Find where the given text appears and provide that cell's center as (x, y) coordinate. 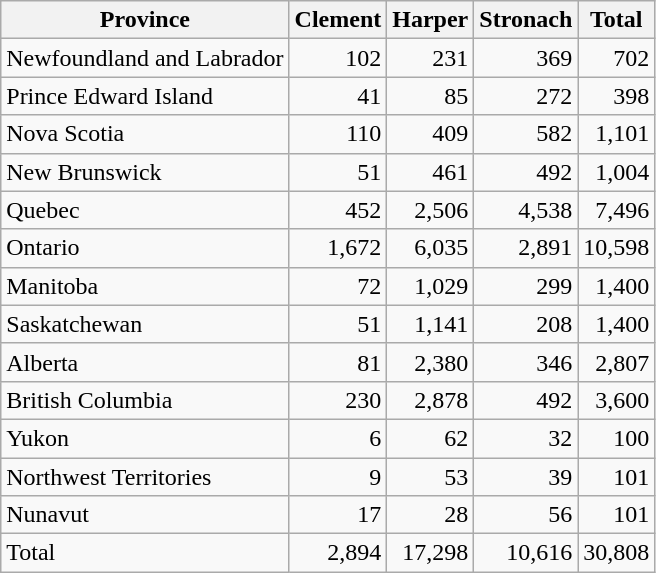
6,035 (430, 248)
Quebec (145, 210)
2,891 (526, 248)
17 (338, 515)
1,029 (430, 286)
102 (338, 58)
30,808 (616, 553)
32 (526, 438)
56 (526, 515)
53 (430, 477)
2,506 (430, 210)
3,600 (616, 400)
Nunavut (145, 515)
346 (526, 362)
1,672 (338, 248)
100 (616, 438)
1,141 (430, 324)
398 (616, 96)
409 (430, 134)
110 (338, 134)
702 (616, 58)
Saskatchewan (145, 324)
Clement (338, 20)
Harper (430, 20)
208 (526, 324)
7,496 (616, 210)
Province (145, 20)
Yukon (145, 438)
New Brunswick (145, 172)
461 (430, 172)
17,298 (430, 553)
10,616 (526, 553)
452 (338, 210)
Stronach (526, 20)
6 (338, 438)
582 (526, 134)
272 (526, 96)
231 (430, 58)
1,101 (616, 134)
299 (526, 286)
62 (430, 438)
2,380 (430, 362)
Northwest Territories (145, 477)
72 (338, 286)
1,004 (616, 172)
41 (338, 96)
81 (338, 362)
2,878 (430, 400)
Newfoundland and Labrador (145, 58)
4,538 (526, 210)
Nova Scotia (145, 134)
British Columbia (145, 400)
10,598 (616, 248)
28 (430, 515)
85 (430, 96)
Manitoba (145, 286)
230 (338, 400)
Ontario (145, 248)
2,894 (338, 553)
Prince Edward Island (145, 96)
369 (526, 58)
Alberta (145, 362)
9 (338, 477)
39 (526, 477)
2,807 (616, 362)
